Return the [x, y] coordinate for the center point of the cell that contains the specified text.  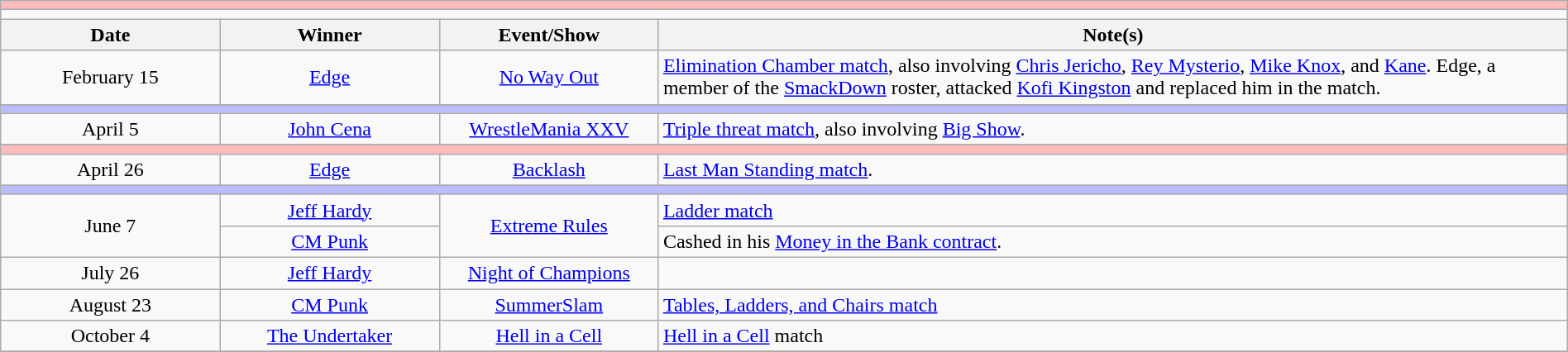
Backlash [549, 169]
SummerSlam [549, 305]
Ladder match [1113, 210]
Extreme Rules [549, 226]
October 4 [111, 336]
June 7 [111, 226]
The Undertaker [329, 336]
WrestleMania XXV [549, 129]
Note(s) [1113, 35]
April 26 [111, 169]
Triple threat match, also involving Big Show. [1113, 129]
February 15 [111, 78]
Event/Show [549, 35]
April 5 [111, 129]
Date [111, 35]
Hell in a Cell match [1113, 336]
July 26 [111, 273]
Last Man Standing match. [1113, 169]
Tables, Ladders, and Chairs match [1113, 305]
No Way Out [549, 78]
John Cena [329, 129]
Hell in a Cell [549, 336]
August 23 [111, 305]
Night of Champions [549, 273]
Winner [329, 35]
Cashed in his Money in the Bank contract. [1113, 241]
